Output the [X, Y] coordinate of the center of the cell containing the given text.  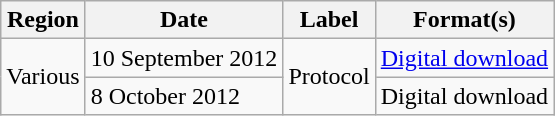
10 September 2012 [184, 58]
Date [184, 20]
Various [43, 77]
Region [43, 20]
8 October 2012 [184, 96]
Format(s) [464, 20]
Protocol [329, 77]
Label [329, 20]
